Search for the cell housing the specified text and yield its [X, Y] center coordinate. 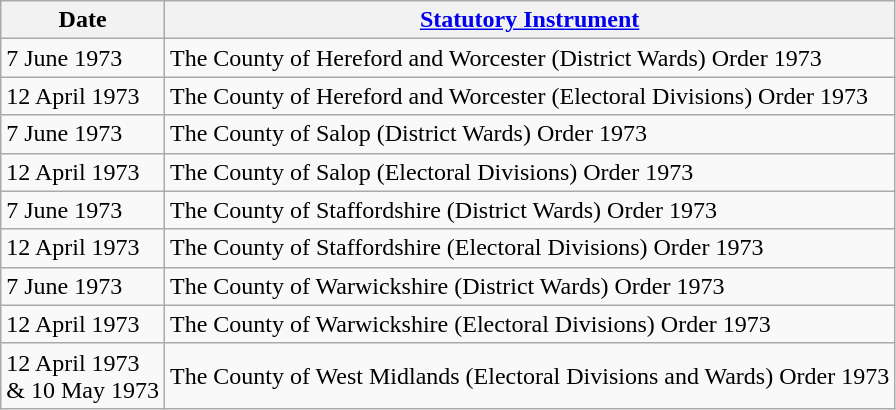
The County of Salop (District Wards) Order 1973 [529, 134]
Statutory Instrument [529, 20]
12 April 1973& 10 May 1973 [83, 376]
The County of Salop (Electoral Divisions) Order 1973 [529, 172]
The County of Staffordshire (District Wards) Order 1973 [529, 210]
The County of Warwickshire (District Wards) Order 1973 [529, 286]
Date [83, 20]
The County of Warwickshire (Electoral Divisions) Order 1973 [529, 324]
The County of Staffordshire (Electoral Divisions) Order 1973 [529, 248]
The County of Hereford and Worcester (Electoral Divisions) Order 1973 [529, 96]
The County of West Midlands (Electoral Divisions and Wards) Order 1973 [529, 376]
The County of Hereford and Worcester (District Wards) Order 1973 [529, 58]
